Extract the (X, Y) coordinate from the center of the cell holding the provided text.  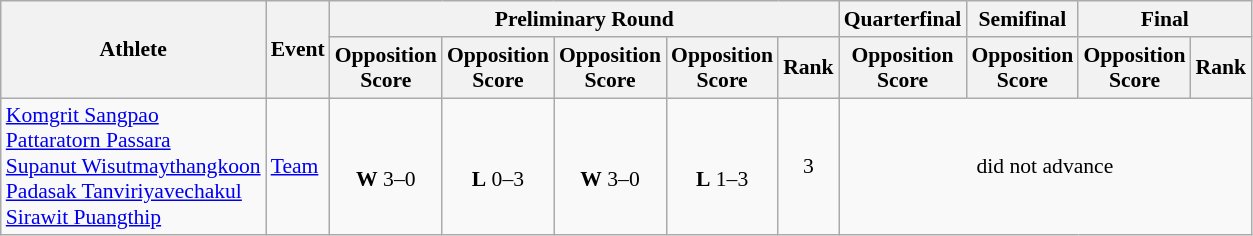
Team (298, 167)
did not advance (1045, 167)
3 (808, 167)
Event (298, 50)
L 1–3 (722, 167)
Semifinal (1022, 19)
Komgrit SangpaoPattaratorn PassaraSupanut WisutmaythangkoonPadasak TanviriyavechakulSirawit Puangthip (134, 167)
Quarterfinal (903, 19)
Athlete (134, 50)
Preliminary Round (584, 19)
Final (1164, 19)
L 0–3 (498, 167)
